Pinpoint the cell where the given text exists, returning its [x, y] midpoint coordinate. 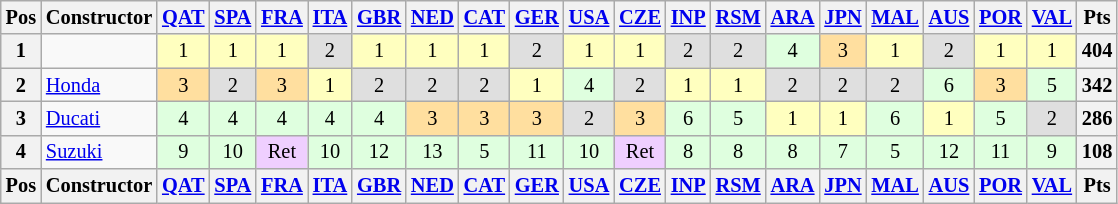
108 [1097, 152]
Ducati [99, 118]
13 [432, 152]
342 [1097, 85]
404 [1097, 51]
Suzuki [99, 152]
7 [842, 152]
286 [1097, 118]
Honda [99, 85]
